Extract the (x, y) coordinate from the center of the cell holding the provided text.  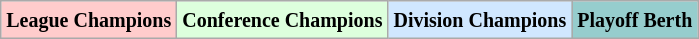
Playoff Berth (635, 20)
Division Champions (480, 20)
Conference Champions (282, 20)
League Champions (89, 20)
